For the text-containing cell, return its midpoint in (x, y) coordinate format. 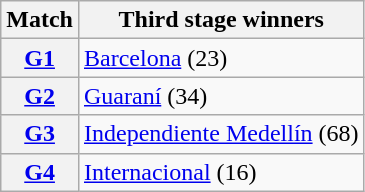
G1 (40, 58)
Match (40, 20)
Independiente Medellín (68) (221, 134)
Internacional (16) (221, 172)
Guaraní (34) (221, 96)
G3 (40, 134)
Barcelona (23) (221, 58)
G4 (40, 172)
G2 (40, 96)
Third stage winners (221, 20)
